Capture the cell that displays the provided text and extract its [x, y] central coordinate. 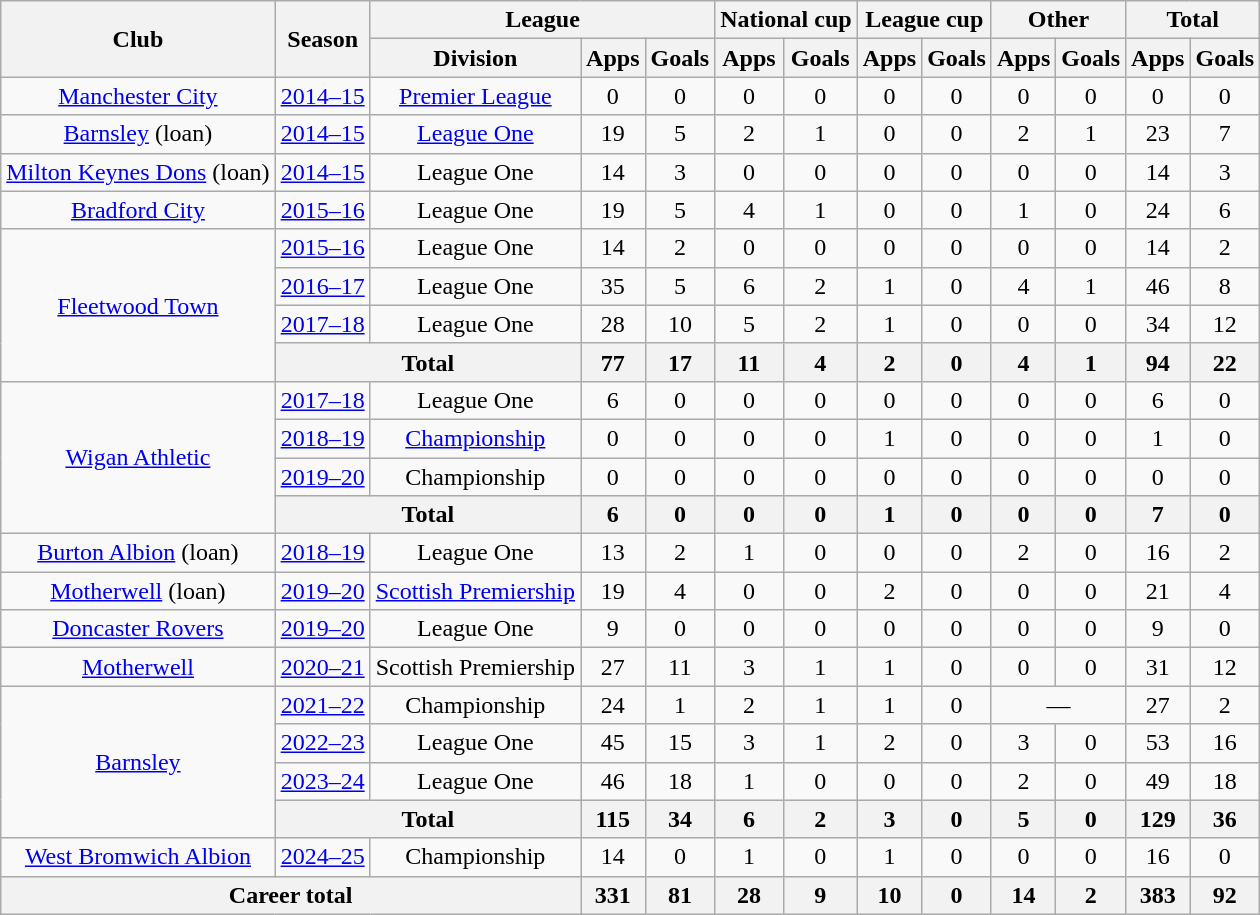
Motherwell (loan) [138, 591]
League [542, 20]
Barnsley (loan) [138, 134]
Premier League [475, 96]
Doncaster Rovers [138, 629]
383 [1158, 895]
94 [1158, 362]
17 [680, 362]
53 [1158, 743]
8 [1225, 286]
2024–25 [322, 857]
49 [1158, 781]
Manchester City [138, 96]
2021–22 [322, 705]
15 [680, 743]
2020–21 [322, 667]
36 [1225, 819]
Burton Albion (loan) [138, 553]
2022–23 [322, 743]
Milton Keynes Dons (loan) [138, 172]
Barnsley [138, 762]
Motherwell [138, 667]
Wigan Athletic [138, 457]
21 [1158, 591]
115 [613, 819]
81 [680, 895]
129 [1158, 819]
Club [138, 39]
2023–24 [322, 781]
23 [1158, 134]
22 [1225, 362]
League cup [924, 20]
13 [613, 553]
77 [613, 362]
Fleetwood Town [138, 305]
Bradford City [138, 210]
35 [613, 286]
31 [1158, 667]
West Bromwich Albion [138, 857]
331 [613, 895]
— [1058, 705]
45 [613, 743]
Season [322, 39]
Other [1058, 20]
Division [475, 58]
National cup [786, 20]
92 [1225, 895]
2016–17 [322, 286]
Career total [291, 895]
